Return [x, y] of the center of cell containing provided text 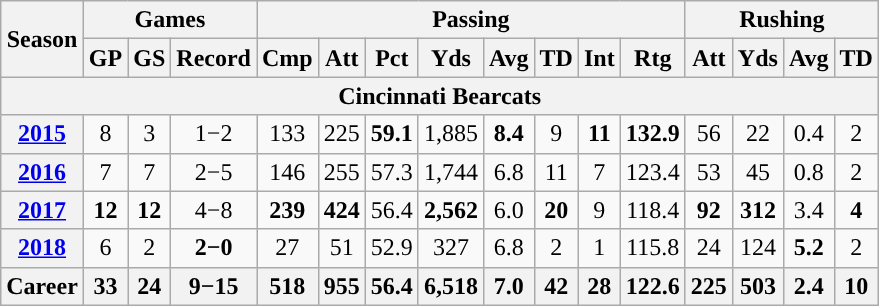
10 [856, 286]
Cincinnati Bearcats [440, 96]
2.4 [808, 286]
GS [150, 58]
5.2 [808, 248]
239 [287, 210]
4 [856, 210]
20 [556, 210]
8.4 [508, 134]
Rushing [782, 20]
2−5 [214, 172]
42 [556, 286]
312 [758, 210]
2015 [42, 134]
Season [42, 39]
123.4 [652, 172]
Record [214, 58]
28 [599, 286]
503 [758, 286]
518 [287, 286]
51 [342, 248]
1−2 [214, 134]
7.0 [508, 286]
0.8 [808, 172]
45 [758, 172]
Cmp [287, 58]
255 [342, 172]
22 [758, 134]
59.1 [392, 134]
955 [342, 286]
Pct [392, 58]
3.4 [808, 210]
27 [287, 248]
4−8 [214, 210]
2−0 [214, 248]
0.4 [808, 134]
2018 [42, 248]
146 [287, 172]
Career [42, 286]
424 [342, 210]
2016 [42, 172]
33 [105, 286]
6.0 [508, 210]
2017 [42, 210]
56 [708, 134]
1 [599, 248]
6 [105, 248]
118.4 [652, 210]
GP [105, 58]
6,518 [450, 286]
Games [170, 20]
53 [708, 172]
2,562 [450, 210]
Int [599, 58]
115.8 [652, 248]
3 [150, 134]
Rtg [652, 58]
8 [105, 134]
133 [287, 134]
124 [758, 248]
327 [450, 248]
132.9 [652, 134]
Passing [470, 20]
1,885 [450, 134]
122.6 [652, 286]
9−15 [214, 286]
52.9 [392, 248]
92 [708, 210]
57.3 [392, 172]
1,744 [450, 172]
